Search for the cell housing the specified text and yield its [x, y] center coordinate. 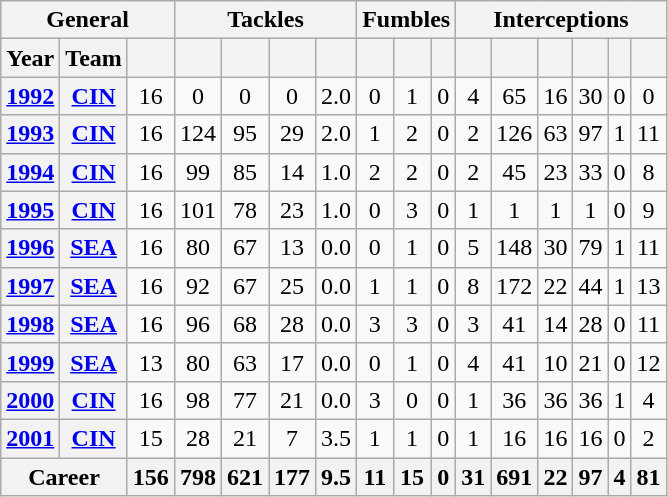
1993 [30, 134]
2000 [30, 400]
98 [198, 400]
148 [514, 248]
621 [244, 477]
156 [150, 477]
81 [648, 477]
1997 [30, 286]
1998 [30, 324]
79 [590, 248]
Tackles [265, 20]
78 [244, 210]
Team [94, 58]
Interceptions [561, 20]
45 [514, 172]
798 [198, 477]
177 [292, 477]
85 [244, 172]
5 [474, 248]
7 [292, 438]
1994 [30, 172]
Year [30, 58]
691 [514, 477]
Career [64, 477]
29 [292, 134]
1996 [30, 248]
17 [292, 362]
126 [514, 134]
77 [244, 400]
12 [648, 362]
10 [556, 362]
1995 [30, 210]
95 [244, 134]
33 [590, 172]
General [88, 20]
Fumbles [406, 20]
44 [590, 286]
99 [198, 172]
2001 [30, 438]
172 [514, 286]
92 [198, 286]
101 [198, 210]
9.5 [336, 477]
68 [244, 324]
1992 [30, 96]
3.5 [336, 438]
1999 [30, 362]
124 [198, 134]
96 [198, 324]
9 [648, 210]
31 [474, 477]
25 [292, 286]
65 [514, 96]
